Return the (x, y) coordinate for the center point of the cell that contains the specified text.  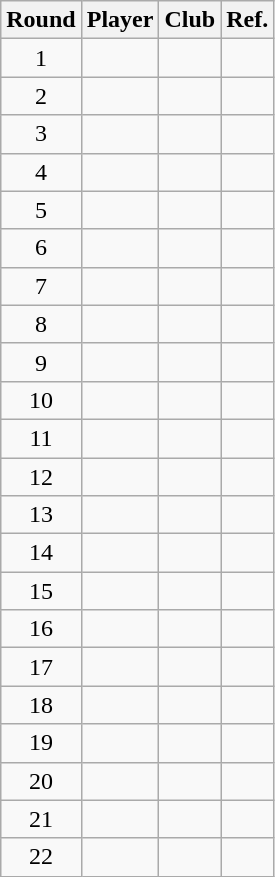
Ref. (248, 20)
20 (41, 781)
Round (41, 20)
2 (41, 96)
7 (41, 286)
1 (41, 58)
5 (41, 210)
10 (41, 400)
21 (41, 819)
19 (41, 743)
16 (41, 629)
Player (120, 20)
15 (41, 591)
6 (41, 248)
8 (41, 324)
13 (41, 515)
11 (41, 438)
14 (41, 553)
18 (41, 705)
9 (41, 362)
4 (41, 172)
Club (190, 20)
17 (41, 667)
3 (41, 134)
22 (41, 857)
12 (41, 477)
